Extract the [x, y] coordinate from the center of the cell holding the provided text.  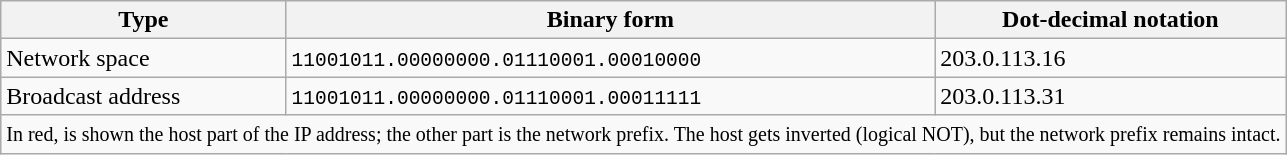
Dot-decimal notation [1110, 20]
Network space [144, 58]
203.0.113.31 [1110, 96]
Binary form [610, 20]
11001011.00000000.01110001.00010000 [610, 58]
Type [144, 20]
Broadcast address [144, 96]
203.0.113.16 [1110, 58]
11001011.00000000.01110001.00011111 [610, 96]
